Search for the cell housing the specified text and yield its (x, y) center coordinate. 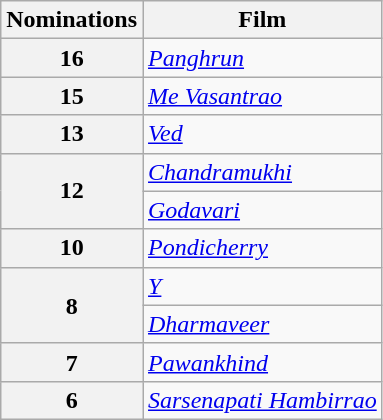
6 (72, 400)
Pawankhind (262, 362)
Me Vasantrao (262, 96)
16 (72, 58)
Pondicherry (262, 248)
Y (262, 286)
7 (72, 362)
Sarsenapati Hambirrao (262, 400)
Dharmaveer (262, 324)
Ved (262, 134)
Nominations (72, 20)
Godavari (262, 210)
8 (72, 305)
Film (262, 20)
15 (72, 96)
Panghrun (262, 58)
10 (72, 248)
13 (72, 134)
12 (72, 191)
Chandramukhi (262, 172)
